Provide the [X, Y] coordinate of the cell's center where the given text is located.  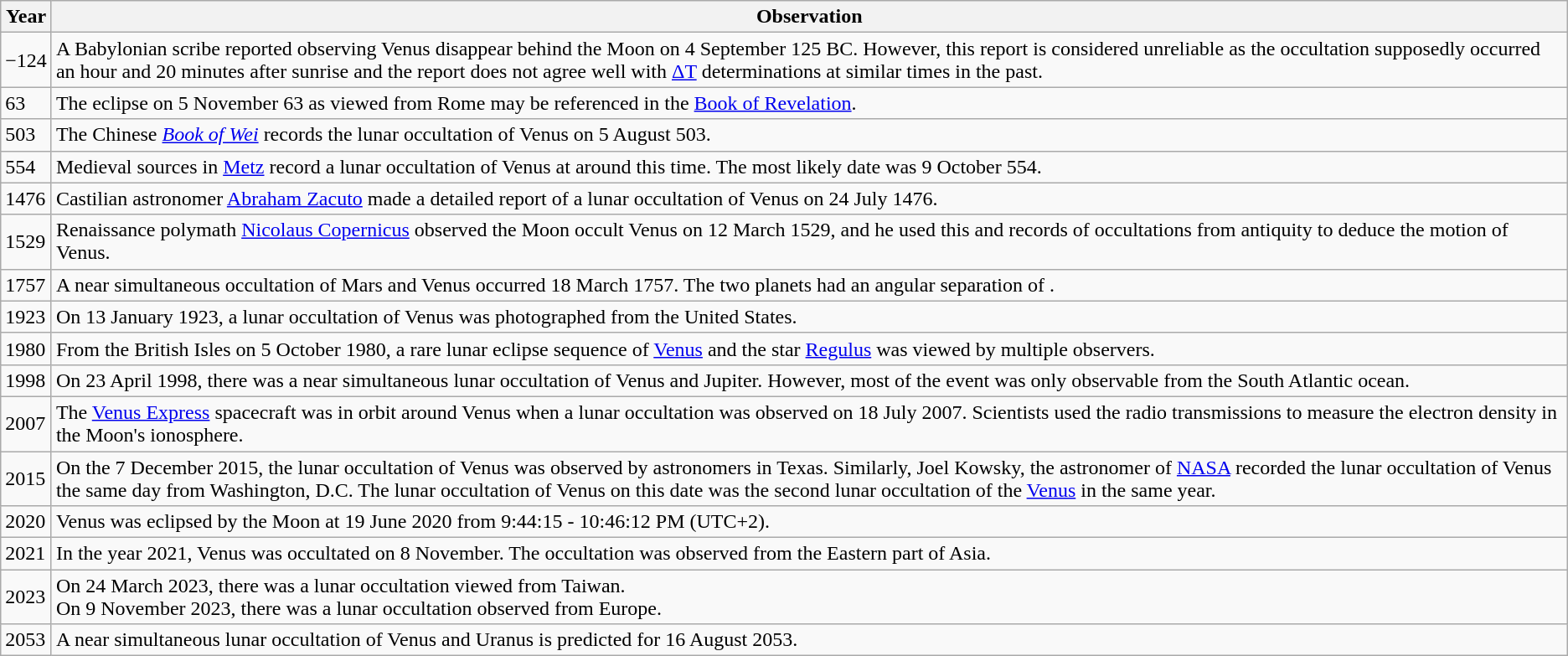
1923 [27, 317]
The Chinese Book of Wei records the lunar occultation of Venus on 5 August 503. [809, 135]
1998 [27, 380]
2007 [27, 424]
Year [27, 17]
1757 [27, 285]
Medieval sources in Metz record a lunar occultation of Venus at around this time. The most likely date was 9 October 554. [809, 167]
On 13 January 1923, a lunar occultation of Venus was photographed from the United States. [809, 317]
A near simultaneous lunar occultation of Venus and Uranus is predicted for 16 August 2053. [809, 640]
Venus was eclipsed by the Moon at 19 June 2020 from 9:44:15 - 10:46:12 PM (UTC+2). [809, 522]
1529 [27, 241]
63 [27, 103]
2021 [27, 554]
−124 [27, 60]
A near simultaneous occultation of Mars and Venus occurred 18 March 1757. The two planets had an angular separation of . [809, 285]
From the British Isles on 5 October 1980, a rare lunar eclipse sequence of Venus and the star Regulus was viewed by multiple observers. [809, 349]
2053 [27, 640]
1980 [27, 349]
The eclipse on 5 November 63 as viewed from Rome may be referenced in the Book of Revelation. [809, 103]
503 [27, 135]
554 [27, 167]
2015 [27, 478]
Observation [809, 17]
On 24 March 2023, there was a lunar occultation viewed from Taiwan.On 9 November 2023, there was a lunar occultation observed from Europe. [809, 597]
1476 [27, 199]
2020 [27, 522]
In the year 2021, Venus was occultated on 8 November. The occultation was observed from the Eastern part of Asia. [809, 554]
2023 [27, 597]
Castilian astronomer Abraham Zacuto made a detailed report of a lunar occultation of Venus on 24 July 1476. [809, 199]
